Identify which cell holds the provided text, then report its (x, y) central coordinate. 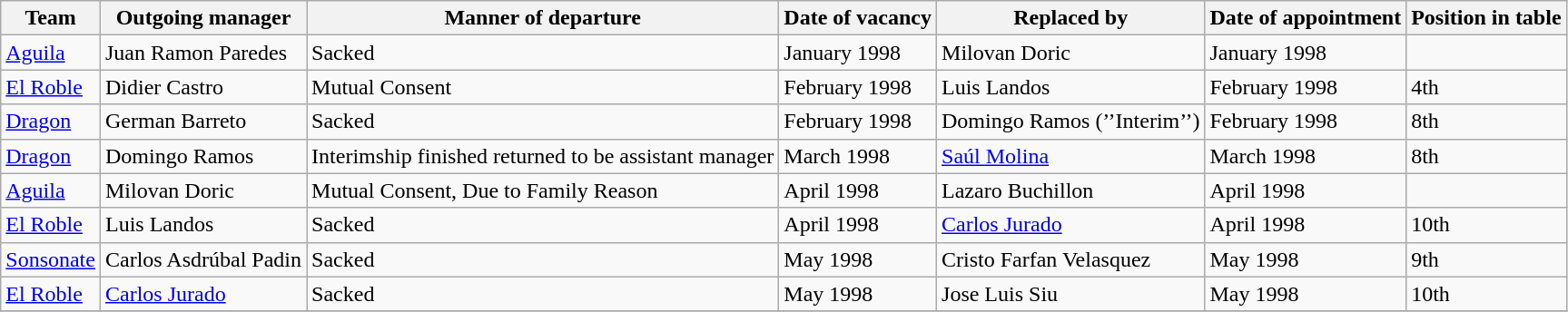
Date of appointment (1306, 18)
Domingo Ramos (203, 156)
Juan Ramon Paredes (203, 53)
Lazaro Buchillon (1071, 190)
Team (51, 18)
Carlos Asdrúbal Padin (203, 259)
Sonsonate (51, 259)
Manner of departure (543, 18)
Position in table (1486, 18)
9th (1486, 259)
German Barreto (203, 122)
Interimship finished returned to be assistant manager (543, 156)
Saúl Molina (1071, 156)
Date of vacancy (858, 18)
4th (1486, 87)
Mutual Consent, Due to Family Reason (543, 190)
Outgoing manager (203, 18)
Replaced by (1071, 18)
Domingo Ramos (’’Interim’’) (1071, 122)
Mutual Consent (543, 87)
Didier Castro (203, 87)
Cristo Farfan Velasquez (1071, 259)
Jose Luis Siu (1071, 294)
